Provide the [X, Y] coordinate of the cell's center where the given text is located.  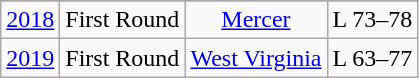
2019 [30, 58]
L 63–77 [372, 58]
L 73–78 [372, 20]
Mercer [256, 20]
West Virginia [256, 58]
2018 [30, 20]
